Output the [X, Y] coordinate of the center of the cell containing the given text.  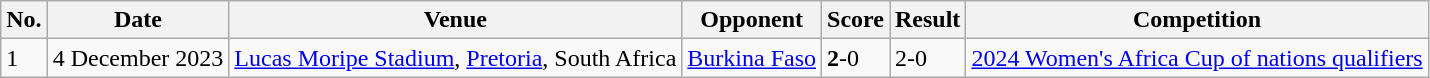
4 December 2023 [138, 58]
1 [24, 58]
Score [856, 20]
Burkina Faso [752, 58]
No. [24, 20]
Opponent [752, 20]
2024 Women's Africa Cup of nations qualifiers [1197, 58]
Lucas Moripe Stadium, Pretoria, South Africa [456, 58]
Competition [1197, 20]
Date [138, 20]
Result [928, 20]
Venue [456, 20]
